Search for the cell housing the specified text and yield its (X, Y) center coordinate. 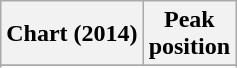
Chart (2014) (72, 34)
Peakposition (189, 34)
